Find where the given text appears and provide that cell's center as (X, Y) coordinate. 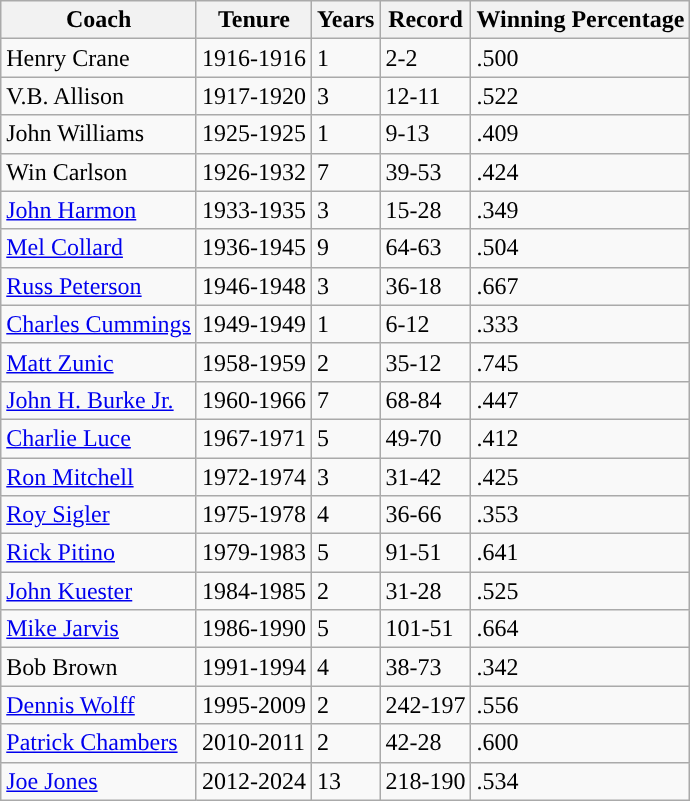
1936-1945 (254, 248)
Tenure (254, 20)
Win Carlson (99, 172)
Henry Crane (99, 58)
.349 (580, 210)
1926-1932 (254, 172)
6-12 (426, 324)
Dennis Wolff (99, 705)
V.B. Allison (99, 96)
1960-1966 (254, 400)
35-12 (426, 362)
1984-1985 (254, 591)
.412 (580, 438)
49-70 (426, 438)
64-63 (426, 248)
1972-1974 (254, 477)
.342 (580, 667)
Roy Sigler (99, 515)
36-18 (426, 286)
.522 (580, 96)
91-51 (426, 553)
Mike Jarvis (99, 629)
1933-1935 (254, 210)
.425 (580, 477)
Years (346, 20)
1949-1949 (254, 324)
2-2 (426, 58)
1979-1983 (254, 553)
2012-2024 (254, 781)
.504 (580, 248)
13 (346, 781)
John H. Burke Jr. (99, 400)
Russ Peterson (99, 286)
.664 (580, 629)
Charles Cummings (99, 324)
1916-1916 (254, 58)
Bob Brown (99, 667)
.534 (580, 781)
15-28 (426, 210)
Rick Pitino (99, 553)
9-13 (426, 134)
Joe Jones (99, 781)
1975-1978 (254, 515)
1995-2009 (254, 705)
.353 (580, 515)
218-190 (426, 781)
68-84 (426, 400)
Matt Zunic (99, 362)
1967-1971 (254, 438)
.409 (580, 134)
John Williams (99, 134)
.500 (580, 58)
1946-1948 (254, 286)
Charlie Luce (99, 438)
.667 (580, 286)
.600 (580, 743)
242-197 (426, 705)
31-42 (426, 477)
31-28 (426, 591)
Winning Percentage (580, 20)
38-73 (426, 667)
39-53 (426, 172)
Record (426, 20)
42-28 (426, 743)
1917-1920 (254, 96)
12-11 (426, 96)
.447 (580, 400)
1986-1990 (254, 629)
9 (346, 248)
101-51 (426, 629)
36-66 (426, 515)
.424 (580, 172)
.556 (580, 705)
1991-1994 (254, 667)
John Kuester (99, 591)
1925-1925 (254, 134)
.525 (580, 591)
1958-1959 (254, 362)
Mel Collard (99, 248)
.333 (580, 324)
Coach (99, 20)
Patrick Chambers (99, 743)
.641 (580, 553)
2010-2011 (254, 743)
Ron Mitchell (99, 477)
John Harmon (99, 210)
.745 (580, 362)
